For the text-containing cell, return its midpoint in [x, y] coordinate format. 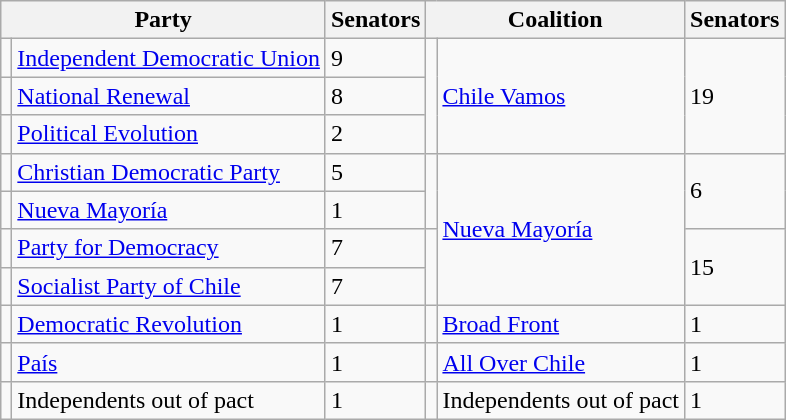
Coalition [556, 20]
Socialist Party of Chile [169, 286]
15 [735, 267]
Christian Democratic Party [169, 172]
Party [164, 20]
5 [375, 172]
Broad Front [561, 324]
19 [735, 96]
National Renewal [169, 96]
9 [375, 58]
Chile Vamos [561, 96]
Independent Democratic Union [169, 58]
2 [375, 134]
Party for Democracy [169, 248]
8 [375, 96]
Democratic Revolution [169, 324]
6 [735, 191]
All Over Chile [561, 362]
Political Evolution [169, 134]
País [169, 362]
